Return [X, Y] of the center of cell containing provided text 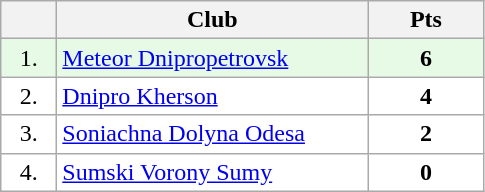
6 [426, 58]
1. [29, 58]
4. [29, 172]
3. [29, 134]
2. [29, 96]
2 [426, 134]
Pts [426, 20]
Sumski Vorony Sumy [212, 172]
Meteor Dnipropetrovsk [212, 58]
4 [426, 96]
Soniachna Dolyna Odesa [212, 134]
0 [426, 172]
Club [212, 20]
Dnipro Kherson [212, 96]
